From the cell containing the given text, extract its center point as [X, Y] coordinate. 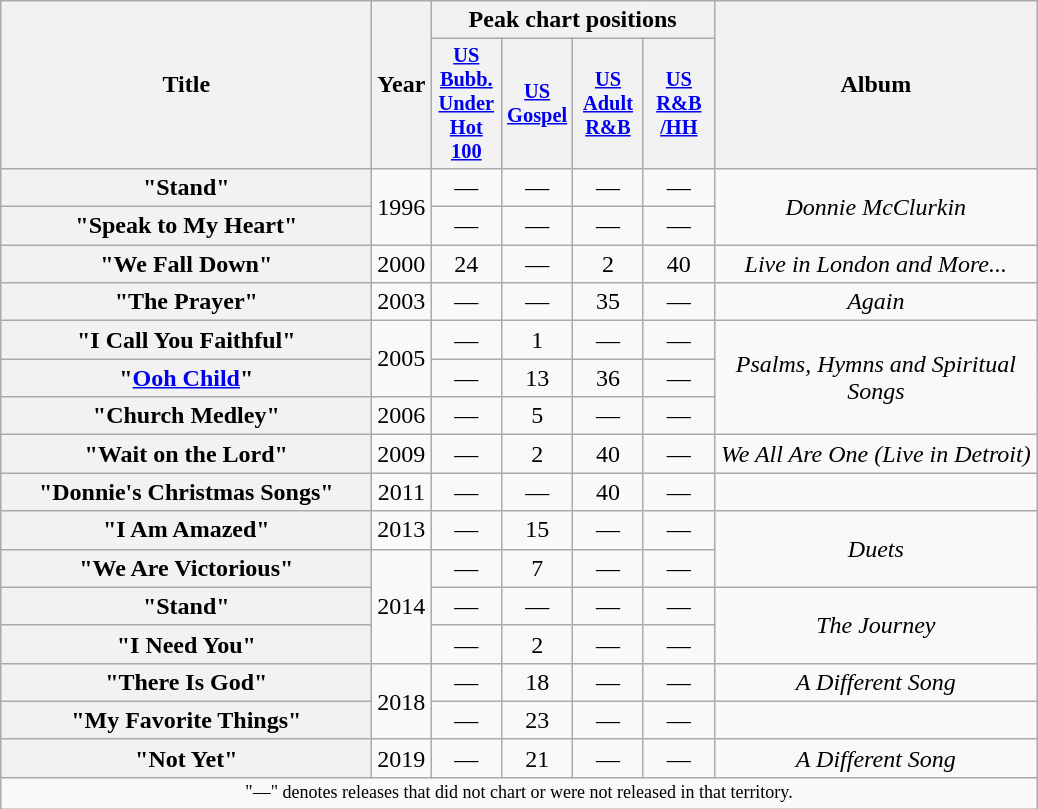
1 [538, 340]
The Journey [876, 625]
"The Prayer" [186, 302]
18 [538, 682]
2000 [402, 264]
"Donnie's Christmas Songs" [186, 492]
23 [538, 720]
Peak chart positions [572, 20]
Year [402, 85]
24 [466, 264]
"Church Medley" [186, 416]
USBubb. Under Hot 100 [466, 104]
1996 [402, 206]
35 [608, 302]
2019 [402, 758]
"My Favorite Things" [186, 720]
5 [538, 416]
2018 [402, 701]
"I Call You Faithful" [186, 340]
Live in London and More... [876, 264]
2013 [402, 530]
"Wait on the Lord" [186, 454]
Again [876, 302]
"—" denotes releases that did not chart or were not released in that territory. [520, 792]
2006 [402, 416]
7 [538, 568]
13 [538, 378]
"Speak to My Heart" [186, 226]
Title [186, 85]
"I Am Amazed" [186, 530]
21 [538, 758]
"Ooh Child" [186, 378]
USGospel [538, 104]
"There Is God" [186, 682]
2005 [402, 359]
2014 [402, 606]
We All Are One (Live in Detroit) [876, 454]
2009 [402, 454]
"Not Yet" [186, 758]
"I Need You" [186, 644]
36 [608, 378]
US R&B/HH [678, 104]
15 [538, 530]
2011 [402, 492]
Donnie McClurkin [876, 206]
US Adult R&B [608, 104]
Psalms, Hymns and Spiritual Songs [876, 378]
Duets [876, 549]
"We Fall Down" [186, 264]
Album [876, 85]
2003 [402, 302]
"We Are Victorious" [186, 568]
